Locate the cell with the specified text and output its [x, y] center coordinate. 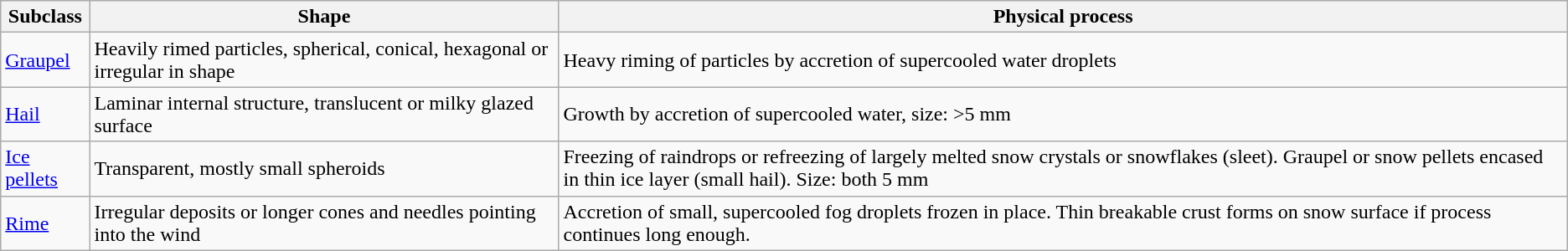
Physical process [1063, 17]
Shape [324, 17]
Graupel [45, 60]
Growth by accretion of supercooled water, size: >5 mm [1063, 114]
Heavy riming of particles by accretion of supercooled water droplets [1063, 60]
Accretion of small, supercooled fog droplets frozen in place. Thin breakable crust forms on snow surface if process continues long enough. [1063, 223]
Hail [45, 114]
Subclass [45, 17]
Heavily rimed particles, spherical, conical, hexagonal or irregular in shape [324, 60]
Laminar internal structure, translucent or milky glazed surface [324, 114]
Rime [45, 223]
Ice pellets [45, 169]
Irregular deposits or longer cones and needles pointing into the wind [324, 223]
Transparent, mostly small spheroids [324, 169]
